Identify which cell holds the provided text, then report its (x, y) central coordinate. 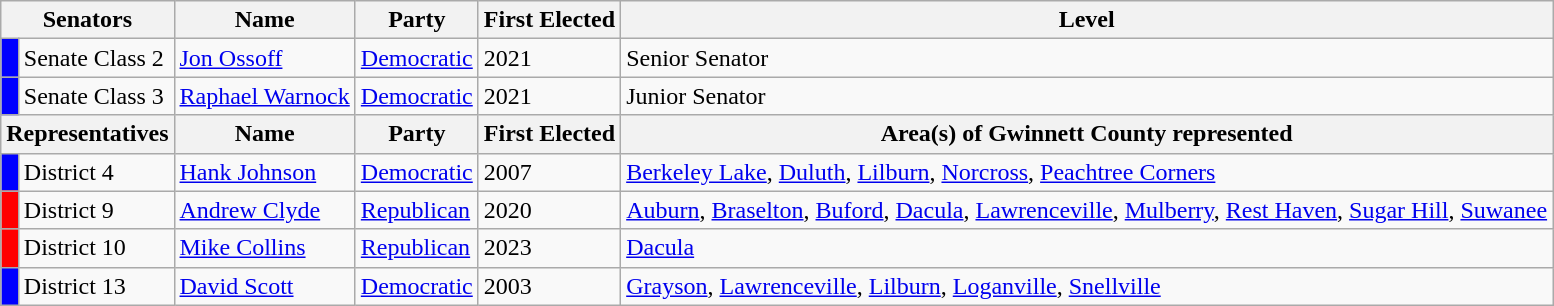
2007 (549, 172)
Level (1087, 20)
District 13 (96, 286)
District 9 (96, 210)
2020 (549, 210)
2003 (549, 286)
Hank Johnson (264, 172)
Mike Collins (264, 248)
David Scott (264, 286)
Raphael Warnock (264, 96)
Junior Senator (1087, 96)
Representatives (88, 134)
Senators (88, 20)
Auburn, Braselton, Buford, Dacula, Lawrenceville, Mulberry, Rest Haven, Sugar Hill, Suwanee (1087, 210)
Senior Senator (1087, 58)
Andrew Clyde (264, 210)
Berkeley Lake, Duluth, Lilburn, Norcross, Peachtree Corners (1087, 172)
Jon Ossoff (264, 58)
District 4 (96, 172)
District 10 (96, 248)
Grayson, Lawrenceville, Lilburn, Loganville, Snellville (1087, 286)
Dacula (1087, 248)
2023 (549, 248)
Senate Class 2 (96, 58)
Senate Class 3 (96, 96)
Area(s) of Gwinnett County represented (1087, 134)
